Return (x, y) of the center of cell containing provided text 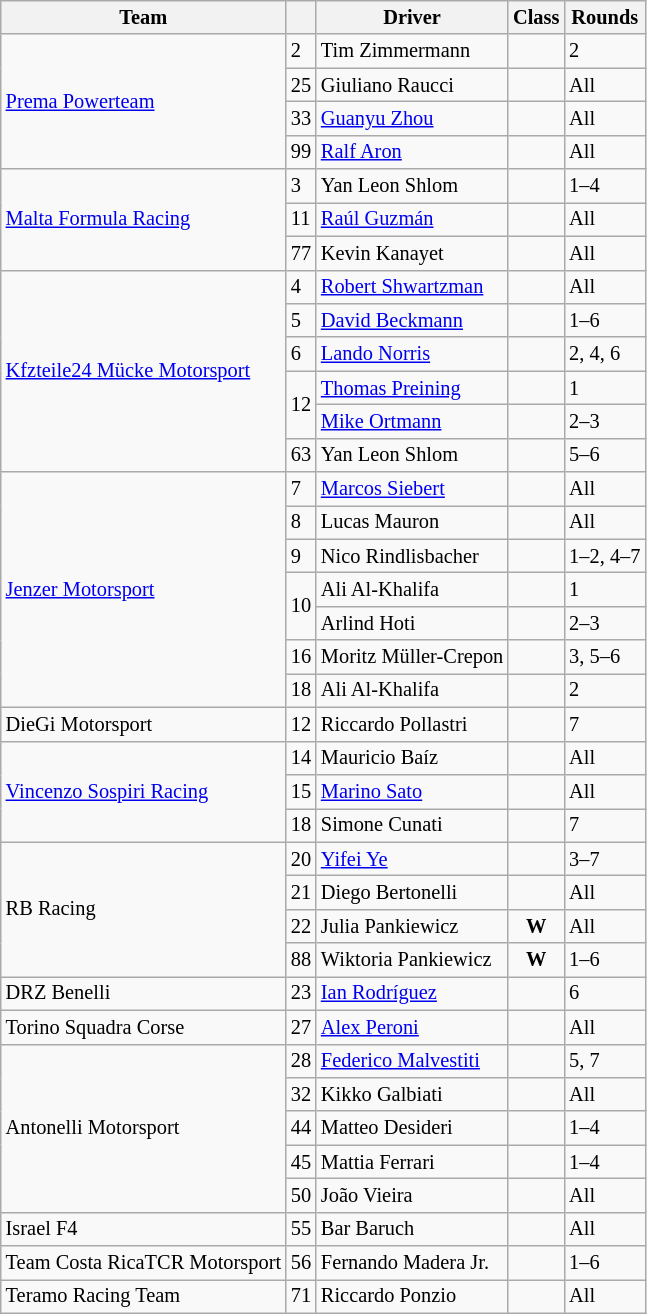
Team (144, 17)
2, 4, 6 (604, 354)
28 (301, 1061)
9 (301, 556)
Marino Sato (412, 791)
Riccardo Ponzio (412, 1296)
Class (536, 17)
20 (301, 859)
Kevin Kanayet (412, 253)
Mattia Ferrari (412, 1162)
Federico Malvestiti (412, 1061)
Simone Cunati (412, 825)
27 (301, 1027)
99 (301, 152)
55 (301, 1229)
Mike Ortmann (412, 421)
Kfzteile24 Mücke Motorsport (144, 371)
15 (301, 791)
Yifei Ye (412, 859)
16 (301, 657)
32 (301, 1094)
Moritz Müller-Crepon (412, 657)
Tim Zimmermann (412, 51)
Malta Formula Racing (144, 220)
3, 5–6 (604, 657)
Raúl Guzmán (412, 219)
João Vieira (412, 1195)
Bar Baruch (412, 1229)
Rounds (604, 17)
Robert Shwartzman (412, 287)
44 (301, 1128)
Guanyu Zhou (412, 118)
Teramo Racing Team (144, 1296)
63 (301, 455)
Antonelli Motorsport (144, 1128)
25 (301, 85)
Jenzer Motorsport (144, 590)
3–7 (604, 859)
1–2, 4–7 (604, 556)
23 (301, 993)
RB Racing (144, 910)
Torino Squadra Corse (144, 1027)
Driver (412, 17)
Prema Powerteam (144, 102)
Giuliano Raucci (412, 85)
Nico Rindlisbacher (412, 556)
Ian Rodríguez (412, 993)
5 (301, 320)
5, 7 (604, 1061)
21 (301, 892)
3 (301, 186)
77 (301, 253)
8 (301, 522)
Lucas Mauron (412, 522)
56 (301, 1263)
33 (301, 118)
DRZ Benelli (144, 993)
Riccardo Pollastri (412, 724)
22 (301, 926)
Ralf Aron (412, 152)
14 (301, 758)
50 (301, 1195)
Wiktoria Pankiewicz (412, 960)
Julia Pankiewicz (412, 926)
Mauricio Baíz (412, 758)
5–6 (604, 455)
Lando Norris (412, 354)
11 (301, 219)
45 (301, 1162)
4 (301, 287)
David Beckmann (412, 320)
71 (301, 1296)
Alex Peroni (412, 1027)
Vincenzo Sospiri Racing (144, 792)
Thomas Preining (412, 388)
Matteo Desideri (412, 1128)
10 (301, 606)
Marcos Siebert (412, 489)
Diego Bertonelli (412, 892)
Kikko Galbiati (412, 1094)
88 (301, 960)
Israel F4 (144, 1229)
Arlind Hoti (412, 623)
DieGi Motorsport (144, 724)
Team Costa RicaTCR Motorsport (144, 1263)
Fernando Madera Jr. (412, 1263)
